Capture the cell that displays the provided text and extract its [x, y] central coordinate. 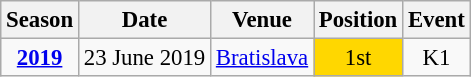
Bratislava [262, 58]
Date [144, 20]
Season [40, 20]
23 June 2019 [144, 58]
2019 [40, 58]
K1 [437, 58]
1st [358, 58]
Position [358, 20]
Venue [262, 20]
Event [437, 20]
